Detect which cell encompasses the target text, then output its (X, Y) center coordinate. 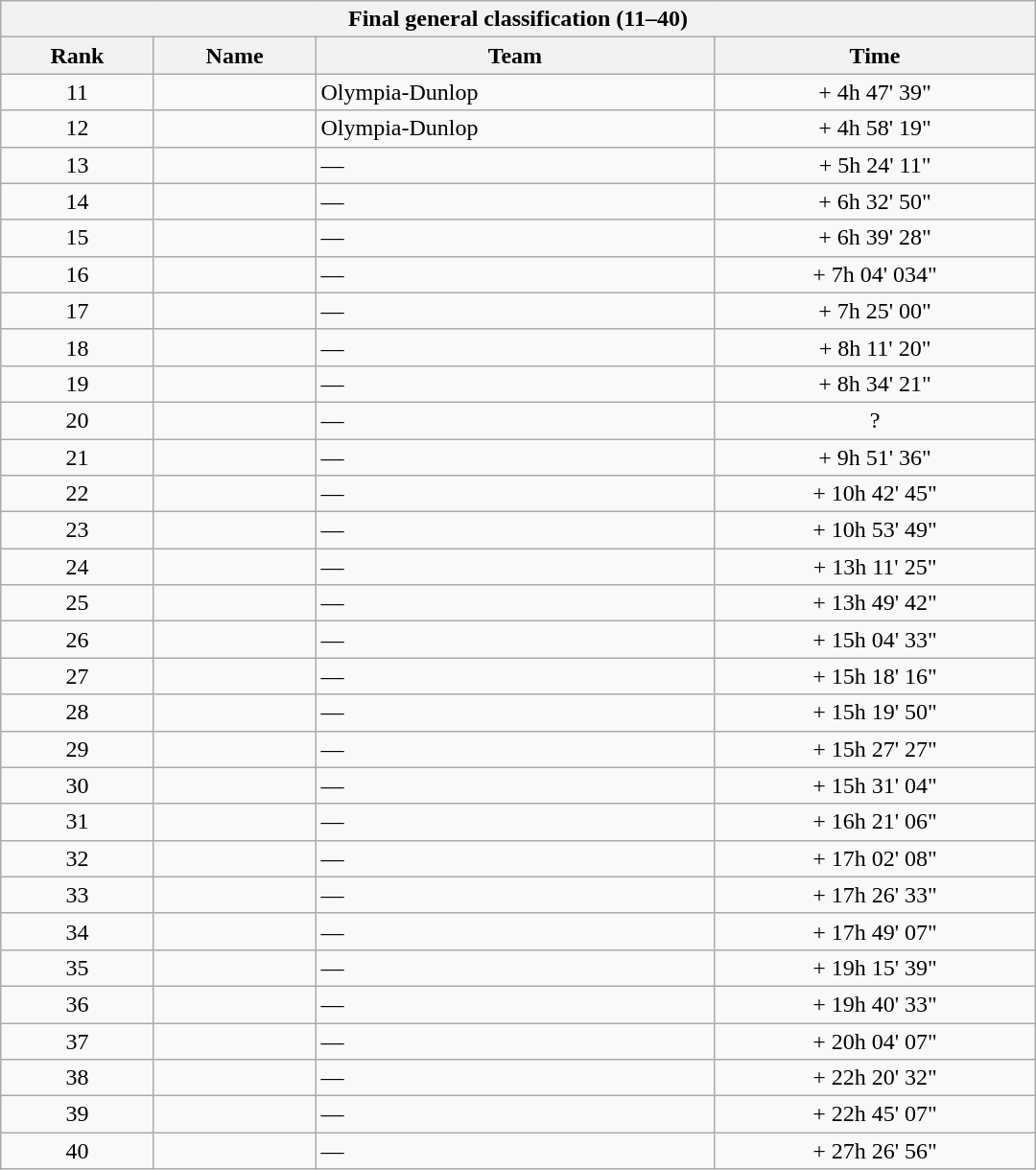
26 (77, 640)
15 (77, 238)
31 (77, 822)
+ 15h 31' 04" (875, 785)
17 (77, 311)
27 (77, 676)
34 (77, 931)
30 (77, 785)
+ 22h 45' 07" (875, 1114)
25 (77, 603)
14 (77, 201)
16 (77, 274)
+ 5h 24' 11" (875, 165)
+ 9h 51' 36" (875, 457)
37 (77, 1041)
+ 6h 32' 50" (875, 201)
+ 7h 04' 034" (875, 274)
40 (77, 1151)
Team (515, 56)
38 (77, 1078)
32 (77, 858)
+ 10h 42' 45" (875, 494)
35 (77, 968)
+ 13h 49' 42" (875, 603)
29 (77, 749)
+ 8h 11' 20" (875, 347)
11 (77, 92)
22 (77, 494)
21 (77, 457)
24 (77, 567)
+ 16h 21' 06" (875, 822)
+ 4h 58' 19" (875, 129)
39 (77, 1114)
Time (875, 56)
+ 10h 53' 49" (875, 530)
+ 19h 15' 39" (875, 968)
+ 7h 25' 00" (875, 311)
28 (77, 713)
+ 27h 26' 56" (875, 1151)
12 (77, 129)
? (875, 420)
+ 13h 11' 25" (875, 567)
+ 15h 27' 27" (875, 749)
Rank (77, 56)
+ 17h 49' 07" (875, 931)
19 (77, 384)
+ 22h 20' 32" (875, 1078)
+ 20h 04' 07" (875, 1041)
+ 15h 04' 33" (875, 640)
+ 19h 40' 33" (875, 1004)
+ 8h 34' 21" (875, 384)
18 (77, 347)
23 (77, 530)
+ 15h 19' 50" (875, 713)
Final general classification (11–40) (518, 19)
33 (77, 895)
36 (77, 1004)
20 (77, 420)
+ 4h 47' 39" (875, 92)
+ 15h 18' 16" (875, 676)
+ 6h 39' 28" (875, 238)
+ 17h 02' 08" (875, 858)
Name (234, 56)
13 (77, 165)
+ 17h 26' 33" (875, 895)
